Output the [X, Y] coordinate of the center of the cell containing the given text.  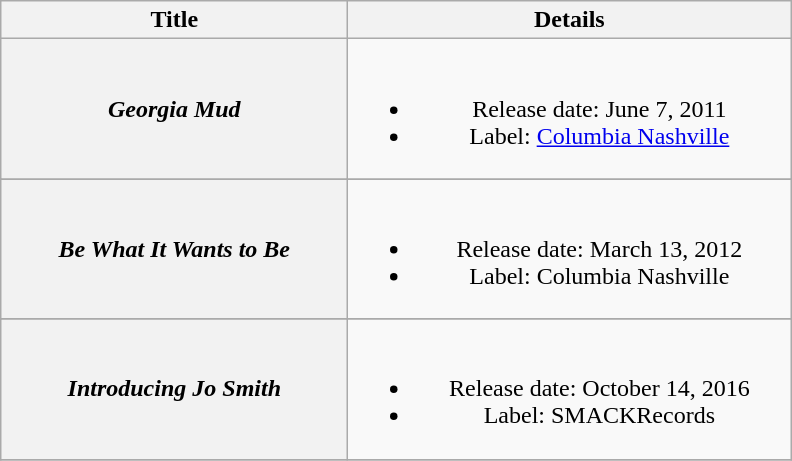
Georgia Mud [174, 109]
Release date: March 13, 2012Label: Columbia Nashville [570, 249]
Be What It Wants to Be [174, 249]
Release date: October 14, 2016Label: SMACKRecords [570, 389]
Introducing Jo Smith [174, 389]
Details [570, 20]
Release date: June 7, 2011Label: Columbia Nashville [570, 109]
Title [174, 20]
